Return [X, Y] of the center of cell containing provided text 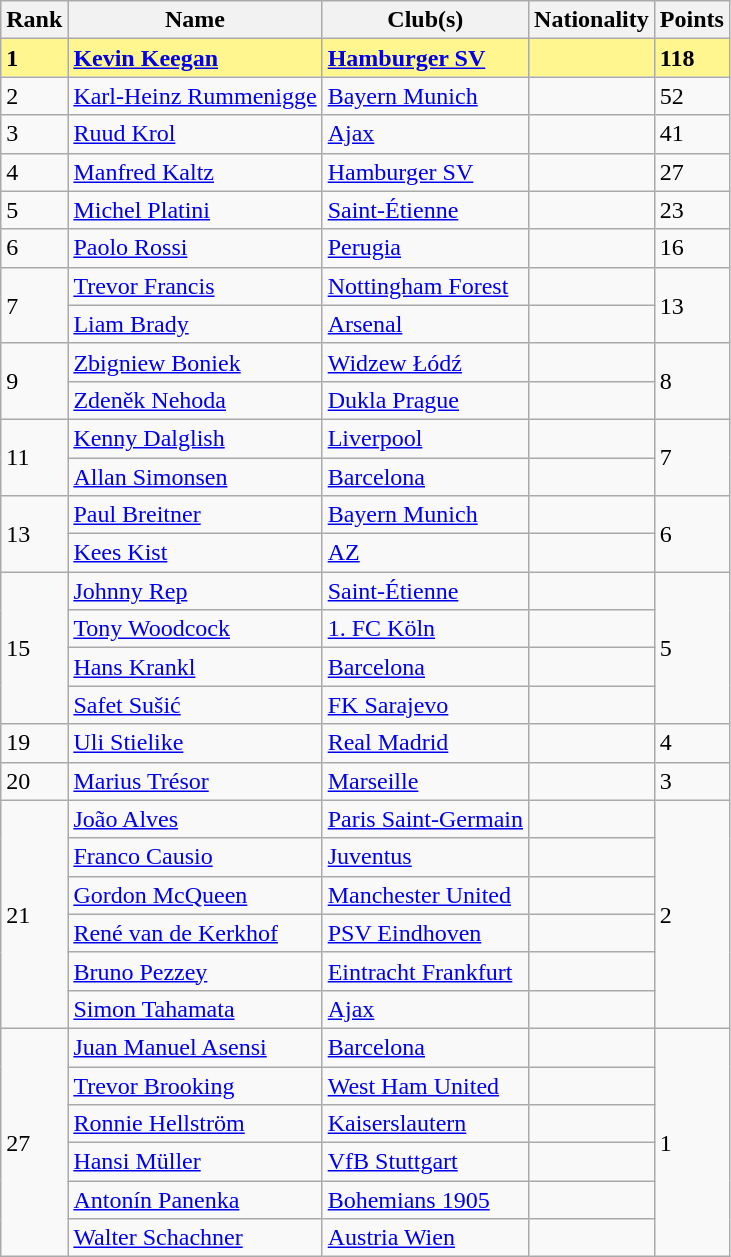
21 [34, 914]
René van de Kerkhof [195, 933]
Ronnie Hellström [195, 1124]
Paul Breitner [195, 515]
Rank [34, 20]
Nationality [592, 20]
Nottingham Forest [425, 286]
41 [692, 134]
Paris Saint-Germain [425, 819]
Juventus [425, 857]
Allan Simonsen [195, 477]
AZ [425, 553]
VfB Stuttgart [425, 1162]
Arsenal [425, 324]
Ruud Krol [195, 134]
Widzew Łódź [425, 362]
Walter Schachner [195, 1238]
Perugia [425, 248]
11 [34, 457]
Eintracht Frankfurt [425, 971]
Kenny Dalglish [195, 438]
16 [692, 248]
Name [195, 20]
Safet Sušić [195, 705]
Liam Brady [195, 324]
Franco Causio [195, 857]
Marius Trésor [195, 781]
Karl-Heinz Rummenigge [195, 96]
15 [34, 648]
Points [692, 20]
1. FC Köln [425, 629]
Marseille [425, 781]
Simon Tahamata [195, 1009]
West Ham United [425, 1085]
FK Sarajevo [425, 705]
Dukla Prague [425, 400]
Manfred Kaltz [195, 172]
João Alves [195, 819]
Zbigniew Boniek [195, 362]
Kaiserslautern [425, 1124]
23 [692, 210]
Juan Manuel Asensi [195, 1047]
Kevin Keegan [195, 58]
19 [34, 743]
Trevor Francis [195, 286]
Manchester United [425, 895]
Real Madrid [425, 743]
Club(s) [425, 20]
PSV Eindhoven [425, 933]
52 [692, 96]
Austria Wien [425, 1238]
Gordon McQueen [195, 895]
Trevor Brooking [195, 1085]
118 [692, 58]
Liverpool [425, 438]
Hans Krankl [195, 667]
9 [34, 381]
8 [692, 381]
20 [34, 781]
Hansi Müller [195, 1162]
Johnny Rep [195, 591]
Antonín Panenka [195, 1200]
Uli Stielike [195, 743]
Bohemians 1905 [425, 1200]
Paolo Rossi [195, 248]
Zdeněk Nehoda [195, 400]
Michel Platini [195, 210]
Tony Woodcock [195, 629]
Bruno Pezzey [195, 971]
Kees Kist [195, 553]
